Detect which cell encompasses the target text, then output its [x, y] center coordinate. 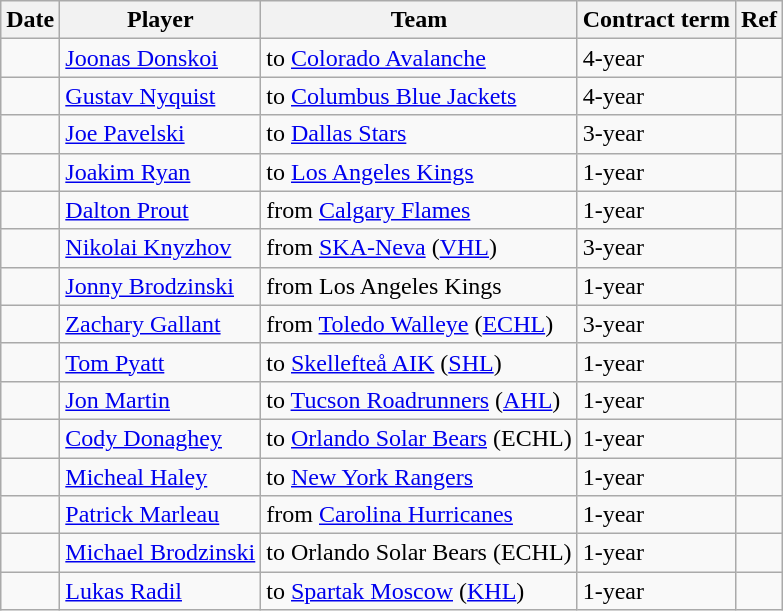
Date [30, 20]
from Calgary Flames [419, 210]
from SKA-Neva (VHL) [419, 248]
Player [160, 20]
to Columbus Blue Jackets [419, 96]
to Colorado Avalanche [419, 58]
Joakim Ryan [160, 172]
from Carolina Hurricanes [419, 515]
Ref [758, 20]
Contract term [656, 20]
Nikolai Knyzhov [160, 248]
Jonny Brodzinski [160, 286]
Team [419, 20]
Zachary Gallant [160, 324]
to Los Angeles Kings [419, 172]
Joe Pavelski [160, 134]
Dalton Prout [160, 210]
Tom Pyatt [160, 362]
to Tucson Roadrunners (AHL) [419, 400]
Micheal Haley [160, 477]
to Dallas Stars [419, 134]
to Skellefteå AIK (SHL) [419, 362]
Michael Brodzinski [160, 553]
Patrick Marleau [160, 515]
Jon Martin [160, 400]
Gustav Nyquist [160, 96]
to New York Rangers [419, 477]
to Spartak Moscow (KHL) [419, 591]
from Toledo Walleye (ECHL) [419, 324]
Lukas Radil [160, 591]
from Los Angeles Kings [419, 286]
Joonas Donskoi [160, 58]
Cody Donaghey [160, 438]
